Pinpoint the cell where the given text exists, returning its (x, y) midpoint coordinate. 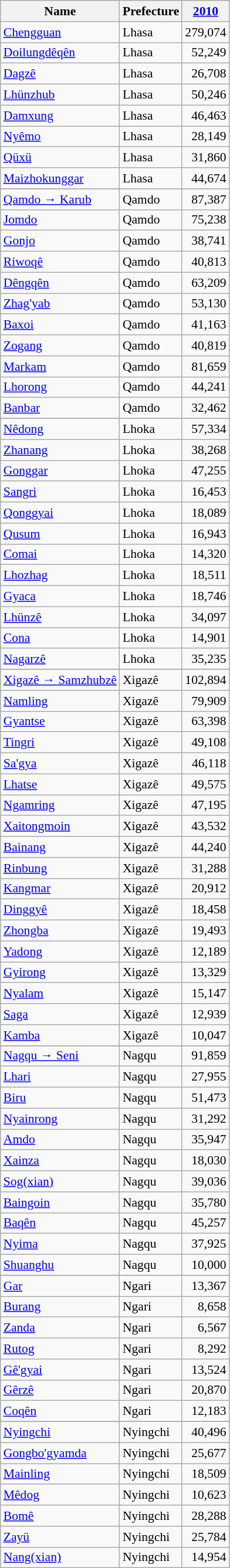
Tingri (60, 743)
40,813 (205, 262)
Xainza (60, 1161)
Saga (60, 1014)
Baqên (60, 1223)
Comai (60, 554)
41,163 (205, 325)
38,741 (205, 241)
Markam (60, 367)
91,859 (205, 1056)
57,334 (205, 429)
81,659 (205, 367)
Gar (60, 1286)
Xaitongmoin (60, 827)
Qüxü (60, 158)
Namling (60, 701)
Sa'gya (60, 764)
25,784 (205, 1537)
18,030 (205, 1161)
13,367 (205, 1286)
Gyaca (60, 597)
79,909 (205, 701)
Zogang (60, 346)
14,954 (205, 1557)
Nyainrong (60, 1119)
38,268 (205, 450)
87,387 (205, 199)
6,567 (205, 1328)
Rinbung (60, 868)
Gyirong (60, 973)
53,130 (205, 304)
Doilungdêqên (60, 53)
Burang (60, 1307)
Yadong (60, 951)
Gê'gyai (60, 1370)
27,955 (205, 1077)
Qamdo → Karub (60, 199)
Lhari (60, 1077)
Kangmar (60, 889)
13,329 (205, 973)
Ngamring (60, 805)
31,860 (205, 158)
63,398 (205, 722)
Name (60, 11)
Cona (60, 638)
Nêdong (60, 429)
18,509 (205, 1474)
Zayü (60, 1537)
Zhongba (60, 931)
102,894 (205, 680)
Gêrzê (60, 1390)
35,947 (205, 1140)
Bomê (60, 1516)
Zhag'yab (60, 304)
Qusum (60, 534)
18,089 (205, 513)
Dinggyê (60, 910)
Biru (60, 1098)
Shuanghu (60, 1265)
Riwoqê (60, 262)
44,240 (205, 847)
18,511 (205, 575)
Baingoin (60, 1203)
50,246 (205, 95)
2010 (205, 11)
Lhorong (60, 387)
46,463 (205, 116)
16,943 (205, 534)
Amdo (60, 1140)
Rutog (60, 1349)
279,074 (205, 32)
43,532 (205, 827)
31,292 (205, 1119)
10,047 (205, 1035)
45,257 (205, 1223)
20,912 (205, 889)
Qonggyai (60, 513)
Bainang (60, 847)
8,658 (205, 1307)
19,493 (205, 931)
46,118 (205, 764)
37,925 (205, 1244)
47,255 (205, 471)
35,235 (205, 659)
14,901 (205, 638)
15,147 (205, 994)
39,036 (205, 1181)
Mêdog (60, 1495)
Nyima (60, 1244)
49,575 (205, 784)
Gongbo'gyamda (60, 1453)
Lhatse (60, 784)
Zanda (60, 1328)
Damxung (60, 116)
32,462 (205, 408)
Baxoi (60, 325)
35,780 (205, 1203)
47,195 (205, 805)
18,458 (205, 910)
28,288 (205, 1516)
Gonggar (60, 471)
Chengguan (60, 32)
Lhozhag (60, 575)
Xigazê → Samzhubzê (60, 680)
18,746 (205, 597)
44,241 (205, 387)
40,819 (205, 346)
Dêngqên (60, 283)
20,870 (205, 1390)
Nang(xian) (60, 1557)
25,677 (205, 1453)
40,496 (205, 1432)
52,249 (205, 53)
63,209 (205, 283)
Lhünzê (60, 617)
Zhanang (60, 450)
12,939 (205, 1014)
10,623 (205, 1495)
Nagqu → Seni (60, 1056)
8,292 (205, 1349)
Kamba (60, 1035)
14,320 (205, 554)
Nyalam (60, 994)
44,674 (205, 178)
28,149 (205, 137)
51,473 (205, 1098)
31,288 (205, 868)
49,108 (205, 743)
Maizhokunggar (60, 178)
13,524 (205, 1370)
Sog(xian) (60, 1181)
12,189 (205, 951)
Dagzê (60, 74)
Mainling (60, 1474)
Lhünzhub (60, 95)
Prefecture (151, 11)
12,183 (205, 1411)
Jomdo (60, 220)
Coqên (60, 1411)
26,708 (205, 74)
Gonjo (60, 241)
Gyantse (60, 722)
75,238 (205, 220)
Sangri (60, 492)
10,000 (205, 1265)
34,097 (205, 617)
Nagarzê (60, 659)
16,453 (205, 492)
Banbar (60, 408)
Nyêmo (60, 137)
